Capture the cell that displays the provided text and extract its [X, Y] central coordinate. 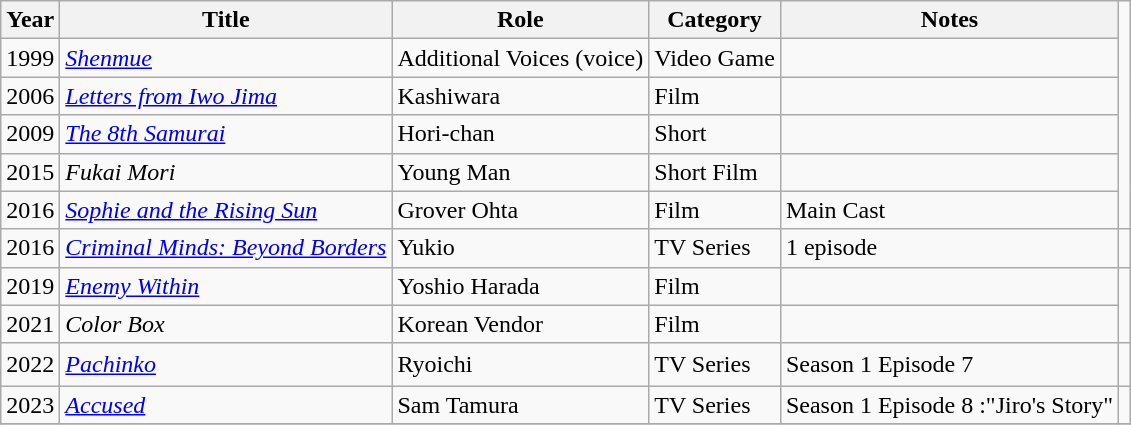
Sam Tamura [520, 405]
Letters from Iwo Jima [226, 96]
Notes [949, 20]
Young Man [520, 172]
Enemy Within [226, 286]
Sophie and the Rising Sun [226, 210]
Shenmue [226, 58]
Pachinko [226, 364]
Hori-chan [520, 134]
Kashiwara [520, 96]
Short Film [715, 172]
2015 [30, 172]
2022 [30, 364]
2009 [30, 134]
Yoshio Harada [520, 286]
The 8th Samurai [226, 134]
Color Box [226, 324]
1999 [30, 58]
Main Cast [949, 210]
2021 [30, 324]
Grover Ohta [520, 210]
Category [715, 20]
2023 [30, 405]
Video Game [715, 58]
Title [226, 20]
Year [30, 20]
Role [520, 20]
Additional Voices (voice) [520, 58]
Fukai Mori [226, 172]
Season 1 Episode 7 [949, 364]
Criminal Minds: Beyond Borders [226, 248]
Yukio [520, 248]
Short [715, 134]
2019 [30, 286]
Accused [226, 405]
2006 [30, 96]
Korean Vendor [520, 324]
Ryoichi [520, 364]
Season 1 Episode 8 :"Jiro's Story" [949, 405]
1 episode [949, 248]
